Return [X, Y] of the center of cell containing provided text 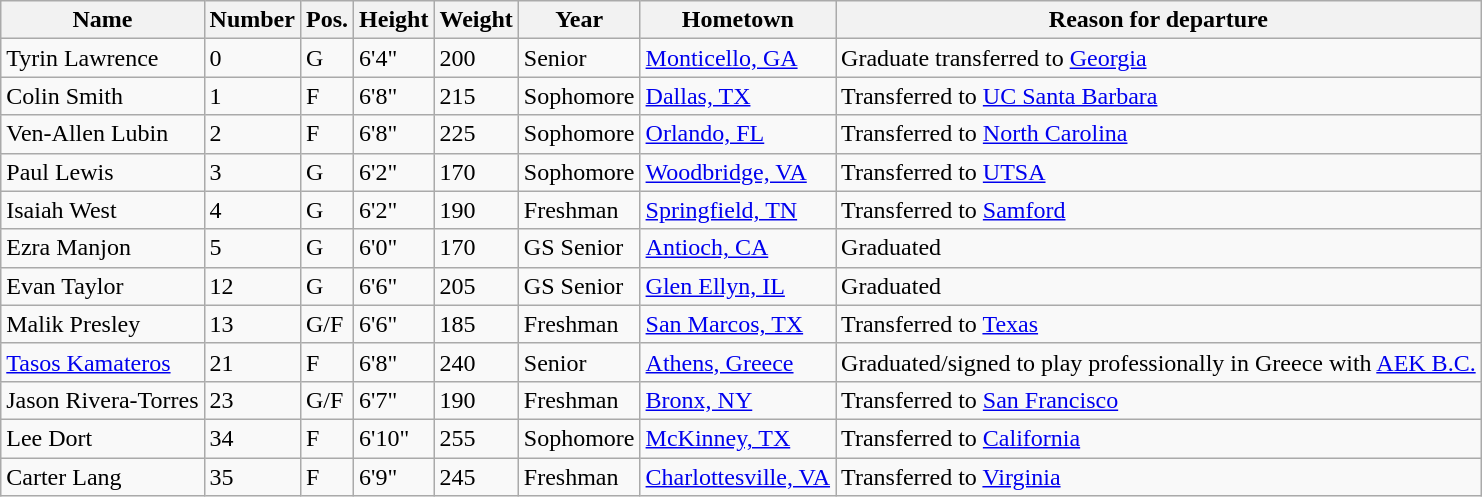
21 [252, 362]
Malik Presley [102, 324]
San Marcos, TX [738, 324]
McKinney, TX [738, 438]
Height [394, 20]
Ven-Allen Lubin [102, 134]
Glen Ellyn, IL [738, 286]
Ezra Manjon [102, 248]
Bronx, NY [738, 400]
6'4" [394, 58]
Tasos Kamateros [102, 362]
12 [252, 286]
6'9" [394, 477]
Woodbridge, VA [738, 172]
Weight [476, 20]
6'10" [394, 438]
5 [252, 248]
255 [476, 438]
Number [252, 20]
Dallas, TX [738, 96]
Transferred to California [1159, 438]
2 [252, 134]
Carter Lang [102, 477]
215 [476, 96]
205 [476, 286]
Transferred to San Francisco [1159, 400]
4 [252, 210]
6'7" [394, 400]
3 [252, 172]
Lee Dort [102, 438]
240 [476, 362]
13 [252, 324]
Hometown [738, 20]
Athens, Greece [738, 362]
Graduate transferred to Georgia [1159, 58]
35 [252, 477]
Tyrin Lawrence [102, 58]
Transferred to Samford [1159, 210]
Reason for departure [1159, 20]
Springfield, TN [738, 210]
225 [476, 134]
Isaiah West [102, 210]
Transferred to Virginia [1159, 477]
Transferred to UTSA [1159, 172]
0 [252, 58]
Graduated/signed to play professionally in Greece with AEK B.C. [1159, 362]
245 [476, 477]
185 [476, 324]
Paul Lewis [102, 172]
23 [252, 400]
Pos. [326, 20]
Orlando, FL [738, 134]
Antioch, CA [738, 248]
Jason Rivera-Torres [102, 400]
Name [102, 20]
Charlottesville, VA [738, 477]
Transferred to North Carolina [1159, 134]
Evan Taylor [102, 286]
6'0" [394, 248]
Monticello, GA [738, 58]
Year [579, 20]
Colin Smith [102, 96]
Transferred to Texas [1159, 324]
1 [252, 96]
34 [252, 438]
200 [476, 58]
Transferred to UC Santa Barbara [1159, 96]
